Output the [x, y] coordinate of the center of the cell containing the given text.  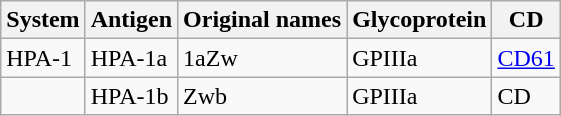
Glycoprotein [420, 20]
System [43, 20]
1aZw [262, 58]
Zwb [262, 96]
Original names [262, 20]
Antigen [131, 20]
CD61 [526, 58]
HPA-1b [131, 96]
HPA-1a [131, 58]
HPA-1 [43, 58]
